Search for the cell housing the specified text and yield its [x, y] center coordinate. 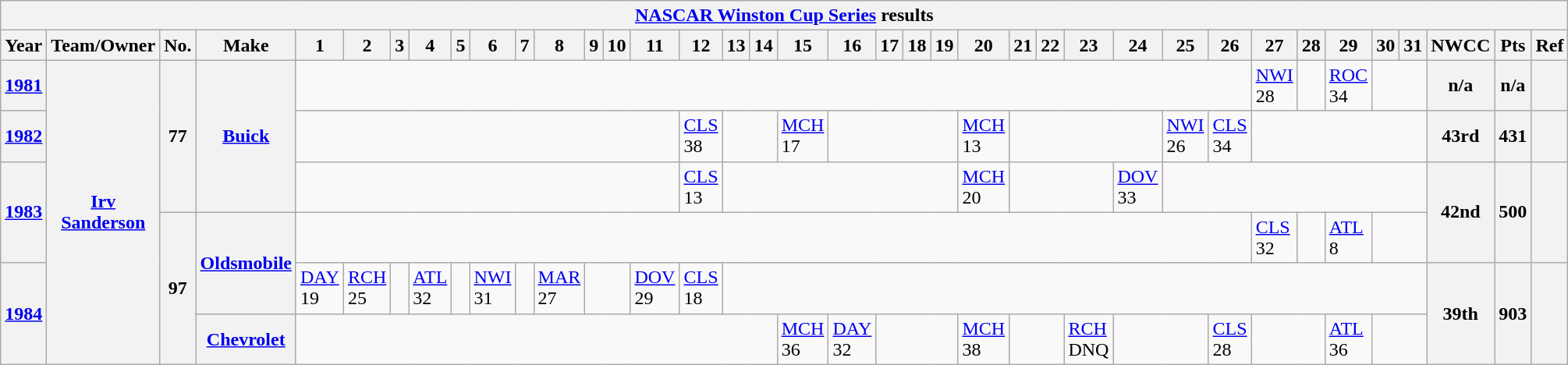
14 [763, 45]
903 [1513, 314]
13 [736, 45]
5 [460, 45]
77 [178, 136]
15 [803, 45]
20 [984, 45]
Oldsmobile [246, 263]
MAR27 [559, 289]
9 [594, 45]
Irv Sanderson [103, 212]
7 [524, 45]
19 [944, 45]
21 [1023, 45]
MCH38 [984, 338]
42nd [1460, 212]
8 [559, 45]
Ref [1549, 45]
No. [178, 45]
26 [1229, 45]
RCHDNQ [1089, 338]
NWCC [1460, 45]
12 [701, 45]
ATL8 [1348, 237]
431 [1513, 136]
CLS28 [1229, 338]
17 [889, 45]
RCH25 [367, 289]
43rd [1460, 136]
1984 [23, 314]
30 [1385, 45]
NWI31 [493, 289]
Pts [1513, 45]
ATL36 [1348, 338]
NWI28 [1275, 86]
MCH17 [803, 136]
31 [1414, 45]
MCH36 [803, 338]
29 [1348, 45]
1981 [23, 86]
DOV29 [655, 289]
CLS32 [1275, 237]
CLS34 [1229, 136]
2 [367, 45]
1982 [23, 136]
24 [1137, 45]
DOV33 [1137, 187]
4 [431, 45]
MCH13 [984, 136]
CLS38 [701, 136]
CLS18 [701, 289]
97 [178, 289]
1983 [23, 212]
ATL32 [431, 289]
10 [616, 45]
28 [1311, 45]
Make [246, 45]
Buick [246, 136]
DAY19 [320, 289]
3 [399, 45]
MCH20 [984, 187]
DAY32 [852, 338]
Chevrolet [246, 338]
500 [1513, 212]
22 [1050, 45]
NASCAR Winston Cup Series results [785, 16]
27 [1275, 45]
23 [1089, 45]
39th [1460, 314]
6 [493, 45]
NWI26 [1186, 136]
Team/Owner [103, 45]
25 [1186, 45]
Year [23, 45]
ROC34 [1348, 86]
18 [917, 45]
11 [655, 45]
CLS13 [701, 187]
16 [852, 45]
1 [320, 45]
